Extract the [x, y] coordinate from the center of the cell holding the provided text.  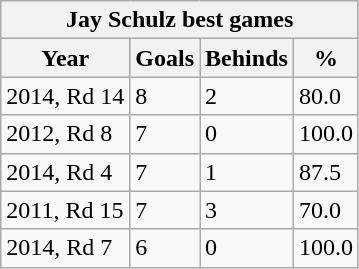
Behinds [247, 58]
2014, Rd 4 [66, 172]
Goals [165, 58]
80.0 [326, 96]
6 [165, 248]
87.5 [326, 172]
70.0 [326, 210]
1 [247, 172]
2012, Rd 8 [66, 134]
3 [247, 210]
2014, Rd 14 [66, 96]
2014, Rd 7 [66, 248]
% [326, 58]
2011, Rd 15 [66, 210]
Year [66, 58]
2 [247, 96]
Jay Schulz best games [180, 20]
8 [165, 96]
